Provide the [X, Y] coordinate of the cell's center where the given text is located.  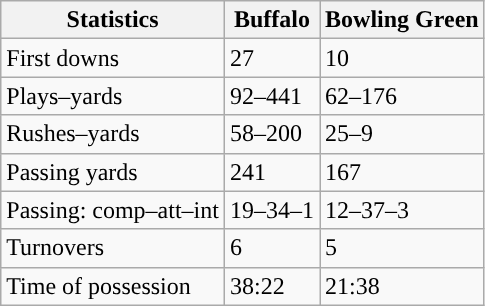
27 [272, 58]
Time of possession [113, 286]
241 [272, 172]
58–200 [272, 134]
Bowling Green [402, 20]
38:22 [272, 286]
62–176 [402, 96]
Passing: comp–att–int [113, 210]
10 [402, 58]
Turnovers [113, 248]
12–37–3 [402, 210]
Statistics [113, 20]
19–34–1 [272, 210]
Plays–yards [113, 96]
Buffalo [272, 20]
92–441 [272, 96]
Rushes–yards [113, 134]
Passing yards [113, 172]
167 [402, 172]
5 [402, 248]
25–9 [402, 134]
21:38 [402, 286]
First downs [113, 58]
6 [272, 248]
